Return the (x, y) coordinate for the center point of the cell that contains the specified text.  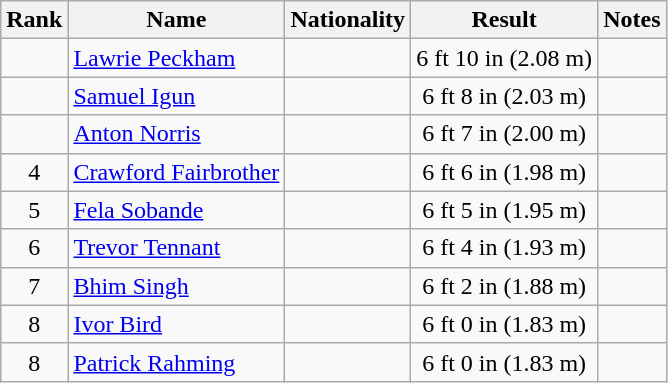
4 (34, 172)
6 ft 6 in (1.98 m) (504, 172)
6 ft 7 in (2.00 m) (504, 134)
Result (504, 20)
6 ft 10 in (2.08 m) (504, 58)
Anton Norris (176, 134)
7 (34, 286)
6 ft 8 in (2.03 m) (504, 96)
Rank (34, 20)
6 (34, 248)
Name (176, 20)
Lawrie Peckham (176, 58)
Nationality (348, 20)
Ivor Bird (176, 324)
Notes (632, 20)
6 ft 4 in (1.93 m) (504, 248)
6 ft 5 in (1.95 m) (504, 210)
Patrick Rahming (176, 362)
Trevor Tennant (176, 248)
5 (34, 210)
Samuel Igun (176, 96)
Bhim Singh (176, 286)
6 ft 2 in (1.88 m) (504, 286)
Fela Sobande (176, 210)
Crawford Fairbrother (176, 172)
